For the text-containing cell, return its midpoint in [x, y] coordinate format. 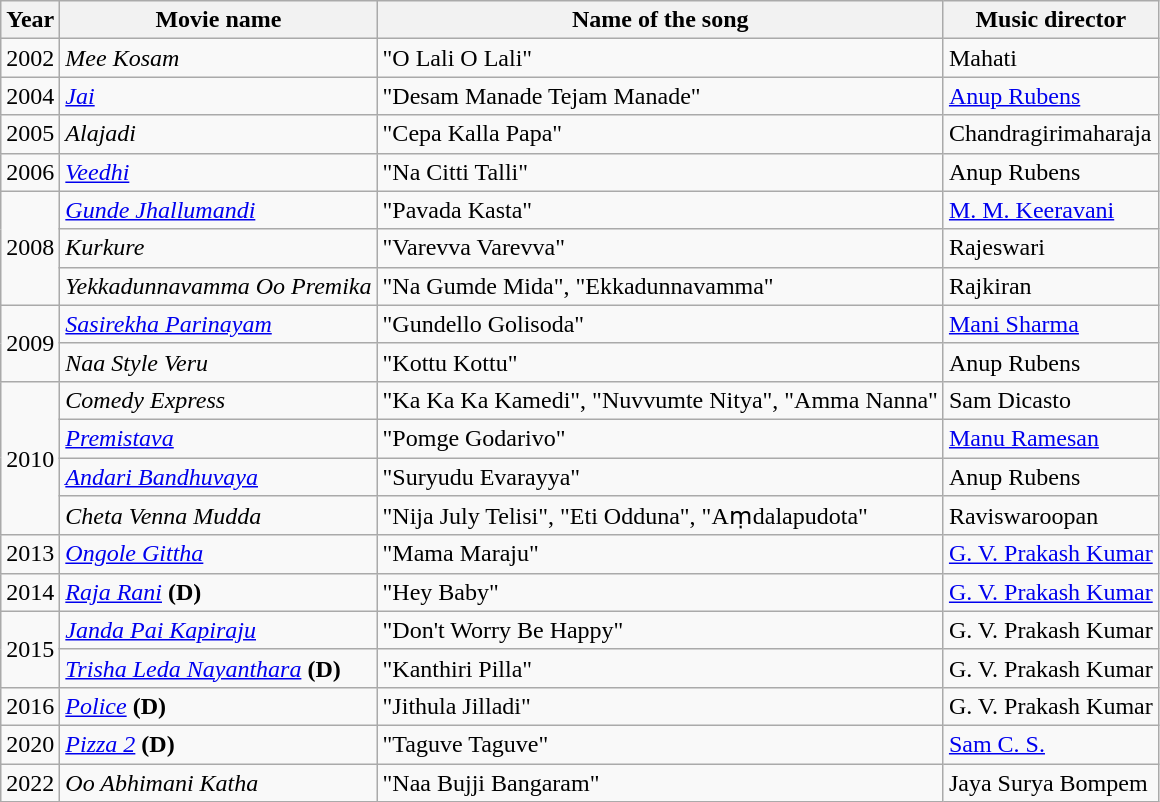
Jaya Surya Bompem [1050, 783]
Music director [1050, 20]
Veedhi [218, 172]
Cheta Venna Mudda [218, 516]
Movie name [218, 20]
Raja Rani (D) [218, 592]
Ongole Gittha [218, 554]
Pizza 2 (D) [218, 744]
Andari Bandhuvaya [218, 477]
"Mama Maraju" [660, 554]
Rajkiran [1050, 286]
"Kanthiri Pilla" [660, 668]
"Hey Baby" [660, 592]
2005 [30, 134]
"Jithula Jilladi" [660, 706]
Manu Ramesan [1050, 438]
Sasirekha Parinayam [218, 324]
Janda Pai Kapiraju [218, 630]
Alajadi [218, 134]
2013 [30, 554]
2020 [30, 744]
Mahati [1050, 58]
Raviswaroopan [1050, 516]
2010 [30, 458]
Jai [218, 96]
"Desam Manade Tejam Manade" [660, 96]
Oo Abhimani Katha [218, 783]
Sam Dicasto [1050, 400]
M. M. Keeravani [1050, 210]
Trisha Leda Nayanthara (D) [218, 668]
"Pavada Kasta" [660, 210]
Year [30, 20]
2022 [30, 783]
"Nija July Telisi", "Eti Odduna", "Aṃdalapudota" [660, 516]
"Na Gumde Mida", "Ekkadunnavamma" [660, 286]
2004 [30, 96]
"Gundello Golisoda" [660, 324]
Premistava [218, 438]
"Pomge Godarivo" [660, 438]
Mani Sharma [1050, 324]
Police (D) [218, 706]
"Don't Worry Be Happy" [660, 630]
2008 [30, 248]
"Kottu Kottu" [660, 362]
Gunde Jhallumandi [218, 210]
"Varevva Varevva" [660, 248]
Comedy Express [218, 400]
Yekkadunnavamma Oo Premika [218, 286]
Mee Kosam [218, 58]
Naa Style Veru [218, 362]
"O Lali O Lali" [660, 58]
"Suryudu Evarayya" [660, 477]
Chandragirimaharaja [1050, 134]
Sam C. S. [1050, 744]
"Naa Bujji Bangaram" [660, 783]
2006 [30, 172]
"Ka Ka Ka Kamedi", "Nuvvumte Nitya", "Amma Nanna" [660, 400]
2015 [30, 649]
"Cepa Kalla Papa" [660, 134]
Rajeswari [1050, 248]
"Na Citti Talli" [660, 172]
2009 [30, 343]
2002 [30, 58]
2014 [30, 592]
2016 [30, 706]
Kurkure [218, 248]
"Taguve Taguve" [660, 744]
Name of the song [660, 20]
